Provide the [x, y] coordinate of the cell's center where the given text is located.  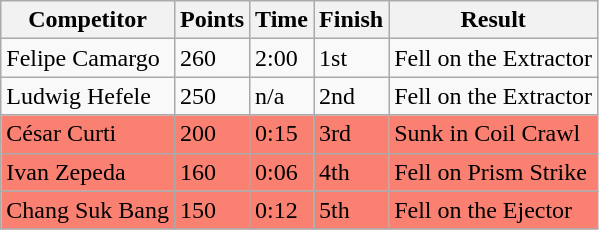
260 [212, 58]
Time [282, 20]
Chang Suk Bang [88, 210]
2:00 [282, 58]
Points [212, 20]
1st [352, 58]
200 [212, 134]
2nd [352, 96]
Result [494, 20]
Sunk in Coil Crawl [494, 134]
Fell on Prism Strike [494, 172]
160 [212, 172]
0:15 [282, 134]
Competitor [88, 20]
0:12 [282, 210]
4th [352, 172]
150 [212, 210]
5th [352, 210]
Felipe Camargo [88, 58]
Ivan Zepeda [88, 172]
250 [212, 96]
Fell on the Ejector [494, 210]
n/a [282, 96]
César Curti [88, 134]
3rd [352, 134]
0:06 [282, 172]
Ludwig Hefele [88, 96]
Finish [352, 20]
